Find where the given text appears and provide that cell's center as [x, y] coordinate. 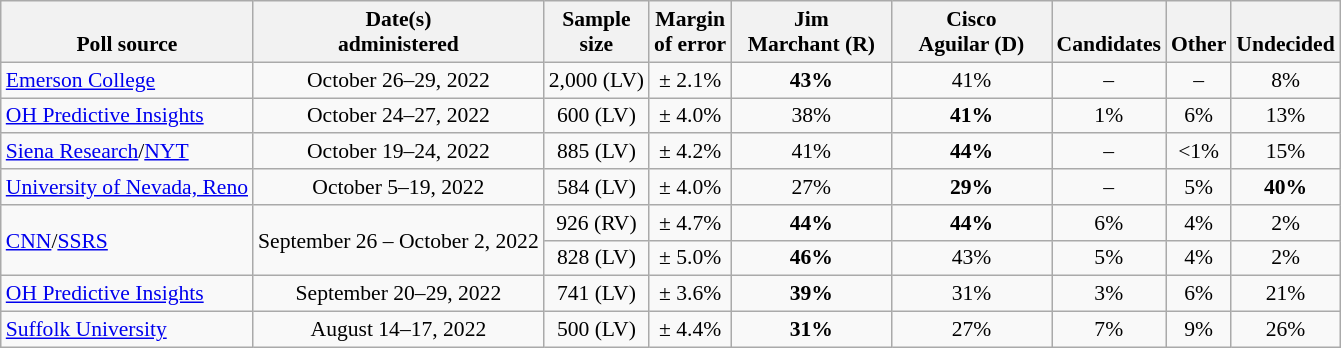
Other [1198, 32]
38% [811, 116]
CNN/SSRS [127, 240]
August 14–17, 2022 [398, 330]
Samplesize [596, 32]
1% [1109, 116]
500 (LV) [596, 330]
Candidates [1109, 32]
JimMarchant (R) [811, 32]
Marginof error [690, 32]
46% [811, 258]
741 (LV) [596, 294]
3% [1109, 294]
October 5–19, 2022 [398, 187]
13% [1285, 116]
± 2.1% [690, 80]
15% [1285, 152]
2,000 (LV) [596, 80]
September 20–29, 2022 [398, 294]
Undecided [1285, 32]
926 (RV) [596, 223]
<1% [1198, 152]
9% [1198, 330]
600 (LV) [596, 116]
26% [1285, 330]
October 19–24, 2022 [398, 152]
40% [1285, 187]
September 26 – October 2, 2022 [398, 240]
21% [1285, 294]
University of Nevada, Reno [127, 187]
Date(s)administered [398, 32]
Poll source [127, 32]
Suffolk University [127, 330]
8% [1285, 80]
39% [811, 294]
± 4.7% [690, 223]
Siena Research/NYT [127, 152]
± 4.2% [690, 152]
Emerson College [127, 80]
828 (LV) [596, 258]
± 5.0% [690, 258]
7% [1109, 330]
± 4.4% [690, 330]
29% [971, 187]
October 24–27, 2022 [398, 116]
584 (LV) [596, 187]
885 (LV) [596, 152]
± 3.6% [690, 294]
CiscoAguilar (D) [971, 32]
October 26–29, 2022 [398, 80]
